Detect which cell encompasses the target text, then output its [X, Y] center coordinate. 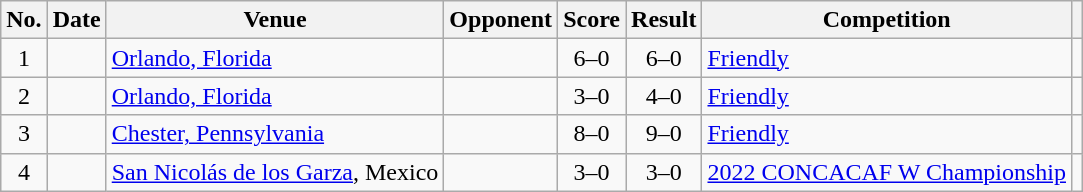
2 [24, 96]
Competition [887, 20]
Chester, Pennsylvania [275, 134]
1 [24, 58]
9–0 [664, 134]
3 [24, 134]
Result [664, 20]
Score [592, 20]
Opponent [501, 20]
Date [76, 20]
2022 CONCACAF W Championship [887, 172]
Venue [275, 20]
4 [24, 172]
San Nicolás de los Garza, Mexico [275, 172]
4–0 [664, 96]
No. [24, 20]
8–0 [592, 134]
